Determine the [x, y] coordinate at the center of the cell enclosing the given text.  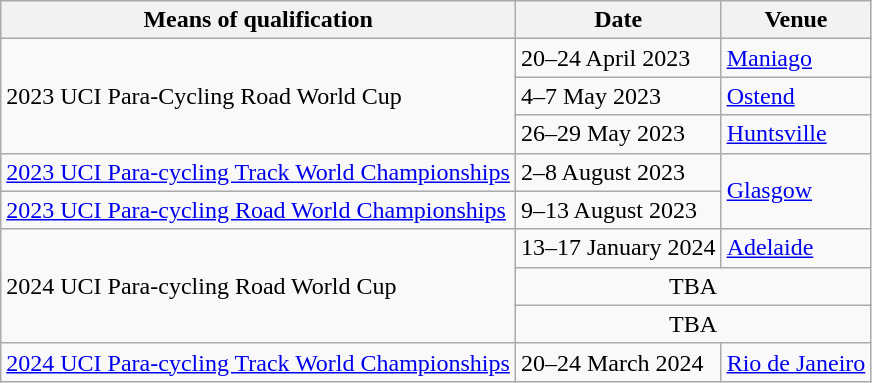
26–29 May 2023 [618, 134]
Venue [796, 20]
20–24 April 2023 [618, 58]
2024 UCI Para-cycling Track World Championships [258, 362]
Adelaide [796, 248]
Ostend [796, 96]
Maniago [796, 58]
2024 UCI Para-cycling Road World Cup [258, 286]
9–13 August 2023 [618, 210]
13–17 January 2024 [618, 248]
Date [618, 20]
Means of qualification [258, 20]
Glasgow [796, 191]
2023 UCI Para-Cycling Road World Cup [258, 96]
20–24 March 2024 [618, 362]
Rio de Janeiro [796, 362]
2023 UCI Para-cycling Road World Championships [258, 210]
2023 UCI Para-cycling Track World Championships [258, 172]
Huntsville [796, 134]
4–7 May 2023 [618, 96]
2–8 August 2023 [618, 172]
